Return the (X, Y) coordinate for the center point of the cell that contains the specified text.  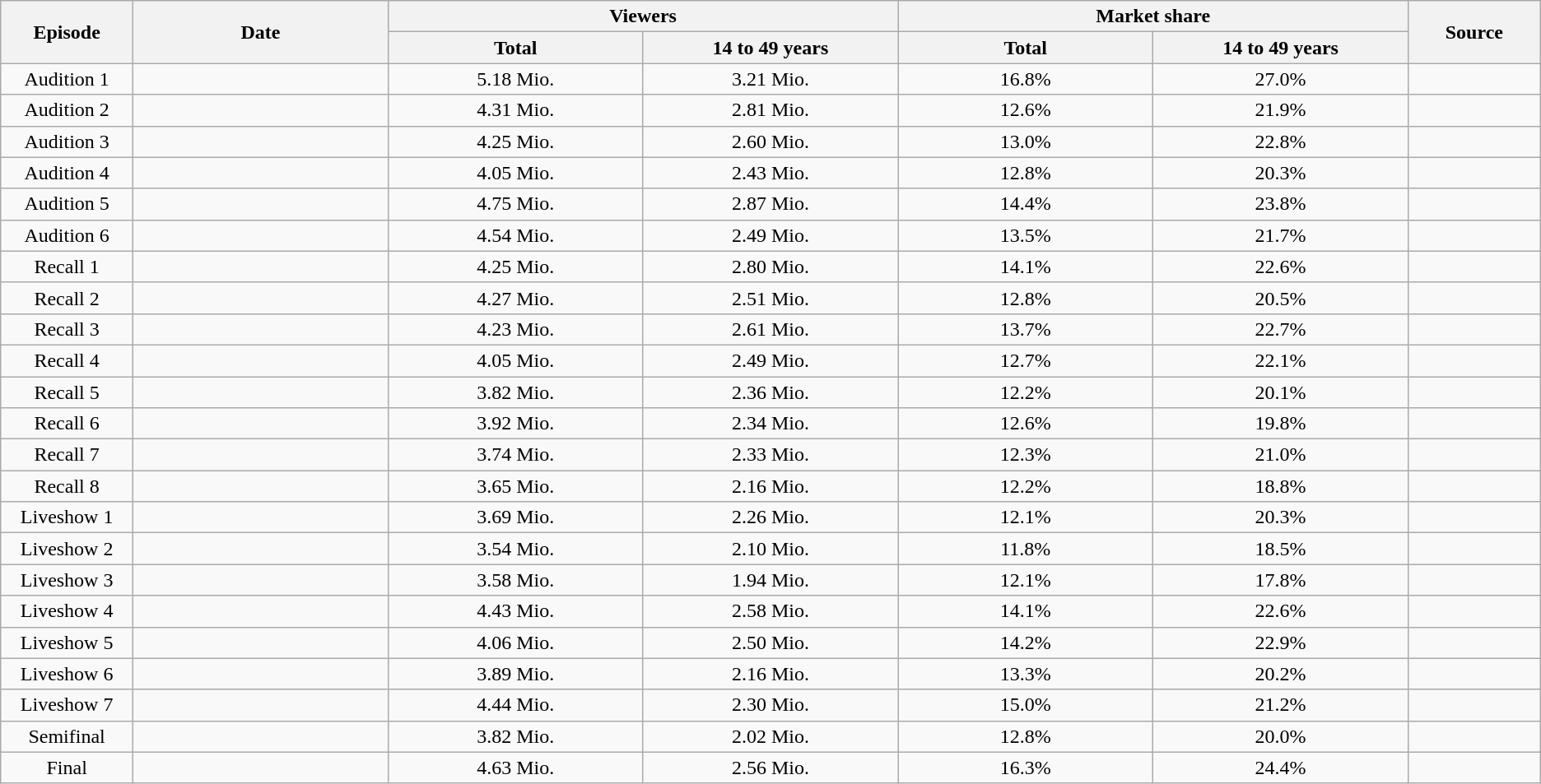
2.43 Mio. (770, 173)
22.9% (1281, 643)
2.51 Mio. (770, 298)
4.43 Mio. (515, 611)
Episode (68, 32)
4.06 Mio. (515, 643)
20.0% (1281, 736)
20.2% (1281, 674)
2.33 Mio. (770, 455)
Recall 7 (68, 455)
2.10 Mio. (770, 549)
17.8% (1281, 580)
Recall 8 (68, 486)
18.5% (1281, 549)
2.34 Mio. (770, 424)
2.58 Mio. (770, 611)
13.5% (1026, 235)
3.89 Mio. (515, 674)
4.75 Mio. (515, 204)
Audition 3 (68, 141)
19.8% (1281, 424)
20.5% (1281, 298)
Audition 5 (68, 204)
Semifinal (68, 736)
21.9% (1281, 110)
Liveshow 5 (68, 643)
Audition 2 (68, 110)
4.63 Mio. (515, 768)
Liveshow 6 (68, 674)
Viewers (643, 16)
13.7% (1026, 329)
22.1% (1281, 360)
4.31 Mio. (515, 110)
Liveshow 1 (68, 517)
4.54 Mio. (515, 235)
Recall 1 (68, 267)
18.8% (1281, 486)
16.3% (1026, 768)
2.02 Mio. (770, 736)
Liveshow 7 (68, 705)
Liveshow 2 (68, 549)
3.92 Mio. (515, 424)
12.7% (1026, 360)
14.4% (1026, 204)
3.74 Mio. (515, 455)
2.61 Mio. (770, 329)
Recall 5 (68, 392)
Recall 4 (68, 360)
21.0% (1281, 455)
20.1% (1281, 392)
Market share (1153, 16)
21.7% (1281, 235)
21.2% (1281, 705)
3.65 Mio. (515, 486)
Recall 6 (68, 424)
Audition 4 (68, 173)
2.87 Mio. (770, 204)
Date (261, 32)
27.0% (1281, 79)
22.8% (1281, 141)
5.18 Mio. (515, 79)
Recall 2 (68, 298)
11.8% (1026, 549)
16.8% (1026, 79)
2.50 Mio. (770, 643)
13.3% (1026, 674)
4.23 Mio. (515, 329)
2.80 Mio. (770, 267)
3.54 Mio. (515, 549)
2.30 Mio. (770, 705)
Audition 6 (68, 235)
3.58 Mio. (515, 580)
2.26 Mio. (770, 517)
24.4% (1281, 768)
4.44 Mio. (515, 705)
22.7% (1281, 329)
Liveshow 3 (68, 580)
Recall 3 (68, 329)
13.0% (1026, 141)
3.69 Mio. (515, 517)
14.2% (1026, 643)
Source (1475, 32)
15.0% (1026, 705)
2.81 Mio. (770, 110)
2.36 Mio. (770, 392)
3.21 Mio. (770, 79)
Final (68, 768)
2.56 Mio. (770, 768)
Liveshow 4 (68, 611)
1.94 Mio. (770, 580)
Audition 1 (68, 79)
2.60 Mio. (770, 141)
12.3% (1026, 455)
4.27 Mio. (515, 298)
23.8% (1281, 204)
